Search for the cell housing the specified text and yield its [X, Y] center coordinate. 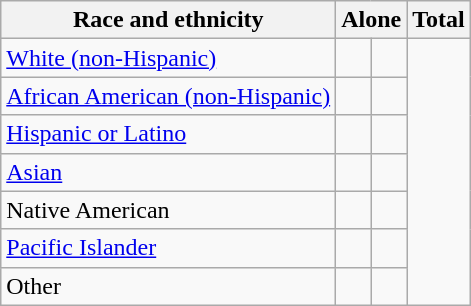
White (non-Hispanic) [168, 58]
Pacific Islander [168, 248]
Asian [168, 172]
Hispanic or Latino [168, 134]
Total [439, 20]
Race and ethnicity [168, 20]
African American (non-Hispanic) [168, 96]
Alone [372, 20]
Other [168, 286]
Native American [168, 210]
